Locate the cell with the specified text and output its (x, y) center coordinate. 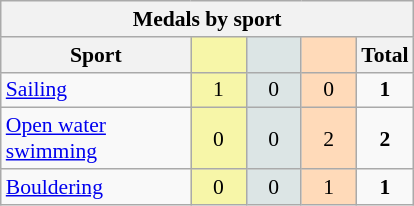
Sailing (96, 90)
Medals by sport (208, 19)
Total (384, 55)
Bouldering (96, 187)
Open water swimming (96, 138)
Sport (96, 55)
